Identify which cell holds the provided text, then report its (x, y) central coordinate. 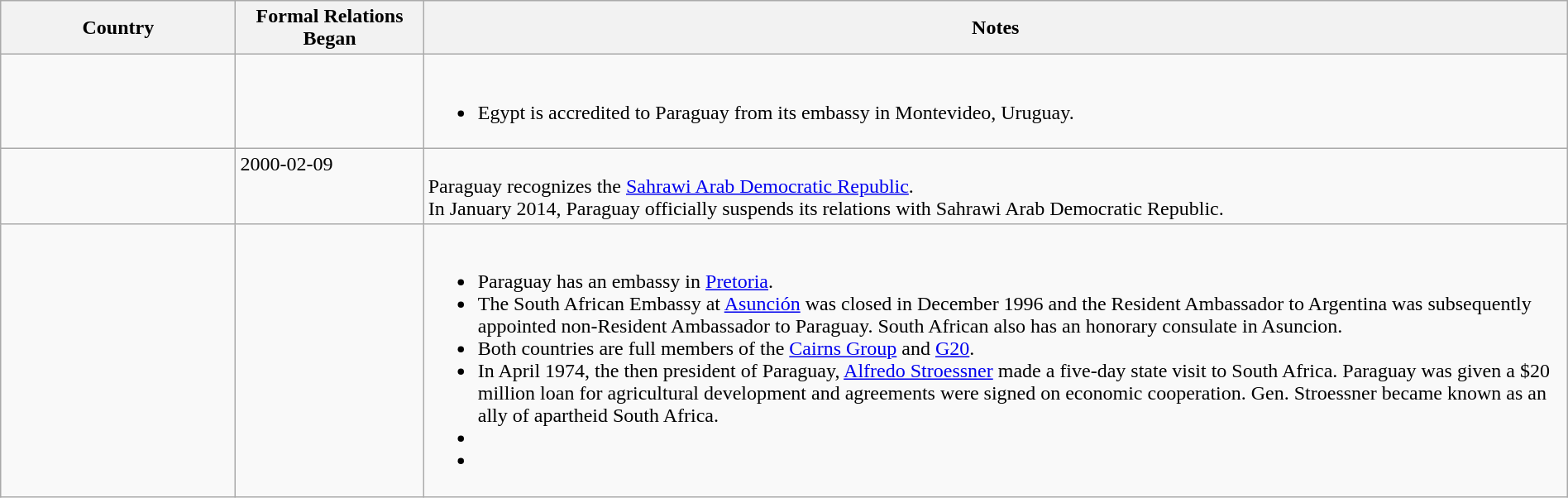
2000-02-09 (329, 186)
Formal Relations Began (329, 28)
Egypt is accredited to Paraguay from its embassy in Montevideo, Uruguay. (996, 101)
Country (118, 28)
Notes (996, 28)
